Return (X, Y) of the center of cell containing provided text 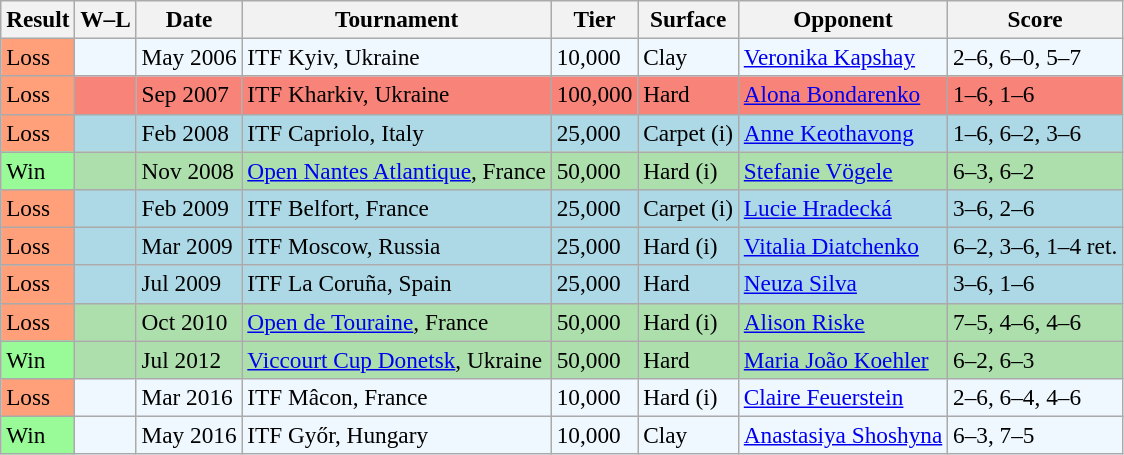
ITF Kyiv, Ukraine (396, 57)
Open Nantes Atlantique, France (396, 170)
6–2, 3–6, 1–4 ret. (1036, 246)
ITF Győr, Hungary (396, 435)
Anastasiya Shoshyna (842, 435)
3–6, 2–6 (1036, 208)
ITF Moscow, Russia (396, 246)
Maria João Koehler (842, 359)
W–L (106, 19)
6–3, 7–5 (1036, 435)
Score (1036, 19)
May 2016 (189, 435)
Mar 2016 (189, 397)
6–2, 6–3 (1036, 359)
Date (189, 19)
Jul 2012 (189, 359)
Tier (594, 19)
Vitalia Diatchenko (842, 246)
6–3, 6–2 (1036, 170)
Anne Keothavong (842, 133)
Nov 2008 (189, 170)
3–6, 1–6 (1036, 284)
Claire Feuerstein (842, 397)
Stefanie Vögele (842, 170)
Jul 2009 (189, 284)
2–6, 6–0, 5–7 (1036, 57)
Alona Bondarenko (842, 95)
ITF Belfort, France (396, 208)
Mar 2009 (189, 246)
Viccourt Cup Donetsk, Ukraine (396, 359)
Veronika Kapshay (842, 57)
ITF Kharkiv, Ukraine (396, 95)
ITF La Coruña, Spain (396, 284)
Open de Touraine, France (396, 322)
ITF Capriolo, Italy (396, 133)
Alison Riske (842, 322)
Neuza Silva (842, 284)
Opponent (842, 19)
Result (38, 19)
2–6, 6–4, 4–6 (1036, 397)
Sep 2007 (189, 95)
Surface (688, 19)
ITF Mâcon, France (396, 397)
Feb 2008 (189, 133)
Tournament (396, 19)
1–6, 6–2, 3–6 (1036, 133)
100,000 (594, 95)
Oct 2010 (189, 322)
1–6, 1–6 (1036, 95)
7–5, 4–6, 4–6 (1036, 322)
Feb 2009 (189, 208)
Lucie Hradecká (842, 208)
May 2006 (189, 57)
